From the cell containing the given text, extract its center point as [x, y] coordinate. 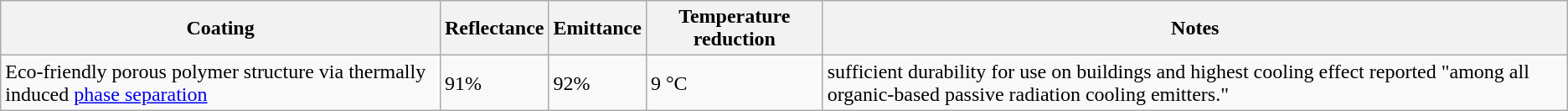
92% [597, 82]
Temperature reduction [734, 29]
sufficient durability for use on buildings and highest cooling effect reported "among all organic-based passive radiation cooling emitters." [1194, 82]
Reflectance [494, 29]
9 °C [734, 82]
91% [494, 82]
Coating [221, 29]
Eco-friendly porous polymer structure via thermally induced phase separation [221, 82]
Emittance [597, 29]
Notes [1194, 29]
